Output the [X, Y] coordinate of the center of the cell containing the given text.  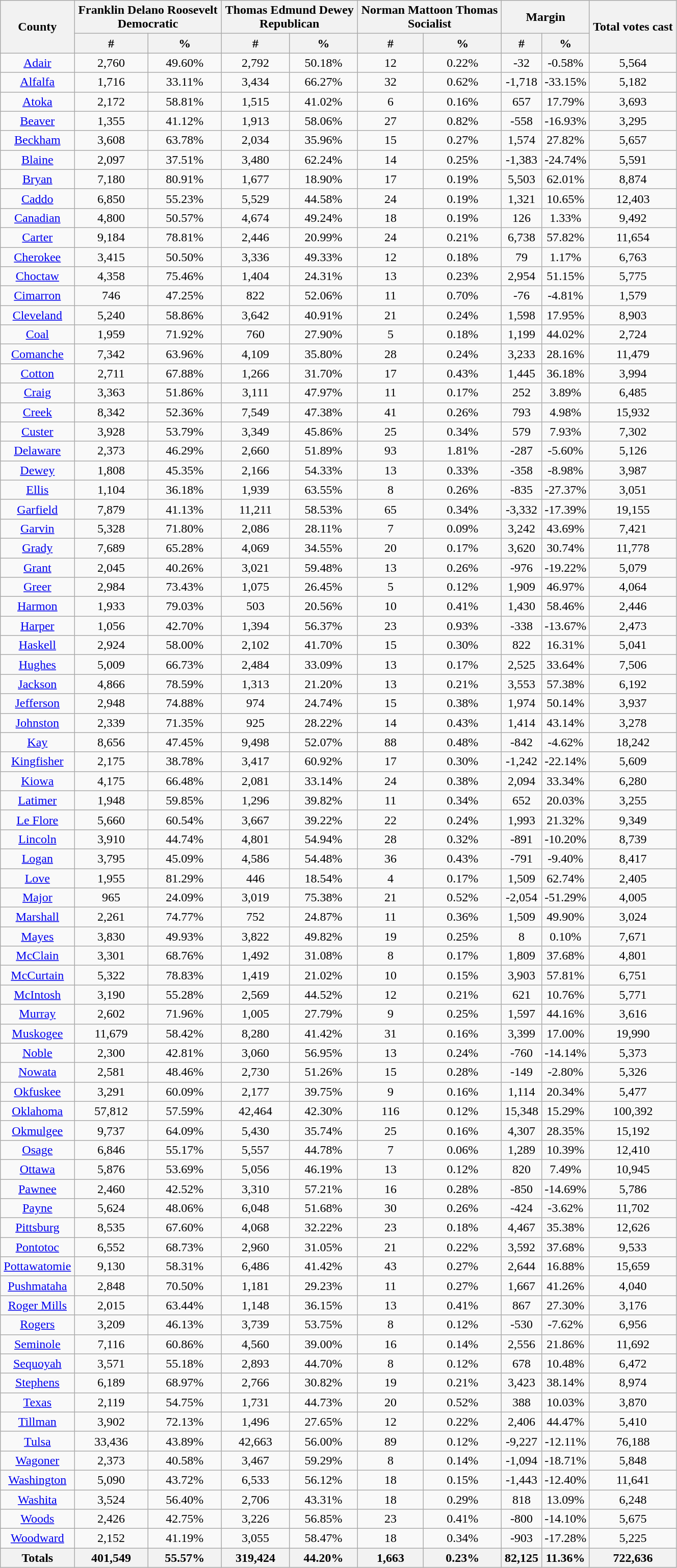
760 [255, 335]
2,175 [111, 762]
42.30% [323, 1111]
4,358 [111, 276]
11.36% [565, 1558]
3,830 [111, 937]
51.15% [565, 276]
6,280 [633, 781]
4,069 [255, 548]
5,009 [111, 665]
3,903 [522, 975]
51.26% [323, 1072]
2,660 [255, 451]
Greer [38, 587]
Coal [38, 335]
4,866 [111, 684]
Noble [38, 1053]
2,015 [111, 1305]
3,937 [633, 703]
38.78% [185, 762]
Roger Mills [38, 1305]
17.00% [565, 1033]
2,406 [522, 1422]
Grant [38, 568]
2,960 [255, 1247]
1,939 [255, 490]
-760 [522, 1053]
Alfalfa [38, 82]
Love [38, 878]
Woodward [38, 1538]
5,557 [255, 1150]
2,086 [255, 528]
57,812 [111, 1111]
20.56% [323, 606]
2,119 [111, 1402]
79.03% [185, 606]
-5.60% [565, 451]
44.58% [323, 198]
27.90% [323, 335]
49.33% [323, 257]
5,876 [111, 1169]
County [38, 27]
0.32% [463, 839]
57.82% [565, 237]
67.88% [185, 373]
17.95% [565, 315]
Ellis [38, 490]
6,850 [111, 198]
17.79% [565, 102]
2,172 [111, 102]
1,199 [522, 335]
72.13% [185, 1422]
Cimarron [38, 296]
82,125 [522, 1558]
1,597 [522, 1014]
58.00% [185, 645]
20.03% [565, 800]
2,177 [255, 1092]
9,498 [255, 742]
36 [390, 858]
7,302 [633, 432]
3,994 [633, 373]
7,671 [633, 937]
388 [522, 1402]
27.65% [323, 1422]
57.81% [565, 975]
-891 [522, 839]
Hughes [38, 665]
Carter [38, 237]
78.81% [185, 237]
Blaine [38, 160]
3,363 [111, 393]
9,130 [111, 1267]
50.14% [565, 703]
1,959 [111, 335]
Jefferson [38, 703]
15,932 [633, 412]
11,211 [255, 509]
21.20% [323, 684]
Adair [38, 63]
8,342 [111, 412]
6,763 [633, 257]
8,903 [633, 315]
31.70% [323, 373]
52.06% [323, 296]
55.17% [185, 1150]
Atoka [38, 102]
-33.15% [565, 82]
3,467 [255, 1460]
Bryan [38, 179]
974 [255, 703]
28.16% [565, 354]
1,948 [111, 800]
-3.62% [565, 1208]
5,328 [111, 528]
5,771 [633, 995]
5,564 [633, 63]
1,598 [522, 315]
88 [390, 742]
18.54% [323, 878]
3,553 [522, 684]
-32 [522, 63]
3,255 [633, 800]
Harmon [38, 606]
4,800 [111, 218]
34.55% [323, 548]
3,060 [255, 1053]
7,879 [111, 509]
76,188 [633, 1441]
43 [390, 1267]
-1,094 [522, 1460]
54.33% [323, 470]
Pushmataha [38, 1286]
Marshall [38, 917]
652 [522, 800]
5,056 [255, 1169]
2,525 [522, 665]
Harper [38, 626]
33.34% [565, 781]
Haskell [38, 645]
50.57% [185, 218]
10.76% [565, 995]
89 [390, 1441]
1,414 [522, 723]
3,795 [111, 858]
9,184 [111, 237]
75.46% [185, 276]
4,560 [255, 1344]
8,535 [111, 1228]
11,778 [633, 548]
2,556 [522, 1344]
Texas [38, 1402]
39.75% [323, 1092]
746 [111, 296]
11,692 [633, 1344]
7,116 [111, 1344]
31.05% [323, 1247]
3,902 [111, 1422]
27.82% [565, 140]
Latimer [38, 800]
5,529 [255, 198]
6,751 [633, 975]
60.92% [323, 762]
1,808 [111, 470]
56.95% [323, 1053]
1.33% [565, 218]
818 [522, 1499]
27 [390, 121]
1,355 [111, 121]
42.52% [185, 1189]
3,620 [522, 548]
57.21% [323, 1189]
Creek [38, 412]
5,410 [633, 1422]
-358 [522, 470]
6,248 [633, 1499]
28.11% [323, 528]
Tulsa [38, 1441]
79 [522, 257]
15,348 [522, 1111]
12,403 [633, 198]
42,464 [255, 1111]
48.46% [185, 1072]
-17.39% [565, 509]
Canadian [38, 218]
0.36% [463, 917]
31 [390, 1033]
44.47% [565, 1422]
722,636 [633, 1558]
78.83% [185, 975]
6,846 [111, 1150]
1,005 [255, 1014]
Margin [545, 17]
446 [255, 878]
2,766 [255, 1383]
28.22% [323, 723]
40.91% [323, 315]
5,775 [633, 276]
-12.11% [565, 1441]
16.31% [565, 645]
19,990 [633, 1033]
70.50% [185, 1286]
66.73% [185, 665]
66.48% [185, 781]
43.69% [565, 528]
41.13% [185, 509]
Norman Mattoon ThomasSocialist [429, 17]
Dewey [38, 470]
Washita [38, 1499]
2,706 [255, 1499]
1,181 [255, 1286]
39.82% [323, 800]
41.26% [565, 1286]
30.74% [565, 548]
6,192 [633, 684]
-287 [522, 451]
Garvin [38, 528]
45.86% [323, 432]
68.97% [185, 1383]
3,051 [633, 490]
752 [255, 917]
1,667 [522, 1286]
2,924 [111, 645]
1,492 [255, 956]
Kingfisher [38, 762]
1,809 [522, 956]
1,419 [255, 975]
Okfuskee [38, 1092]
3,910 [111, 839]
1,933 [111, 606]
Beaver [38, 121]
2,261 [111, 917]
35.74% [323, 1130]
2,760 [111, 63]
3,233 [522, 354]
16.88% [565, 1267]
24.09% [185, 898]
33.14% [323, 781]
-2.80% [565, 1072]
1,663 [390, 1558]
10.03% [565, 1402]
43.72% [185, 1480]
-18.71% [565, 1460]
-8.98% [565, 470]
20.34% [565, 1092]
2,094 [522, 781]
32.22% [323, 1228]
35.96% [323, 140]
3.89% [565, 393]
58.81% [185, 102]
1,496 [255, 1422]
3,349 [255, 432]
3,415 [111, 257]
-800 [522, 1519]
47.97% [323, 393]
-76 [522, 296]
2,724 [633, 335]
65 [390, 509]
2,948 [111, 703]
3,822 [255, 937]
10.48% [565, 1363]
-4.62% [565, 742]
McIntosh [38, 995]
12,626 [633, 1228]
22 [390, 820]
3,524 [111, 1499]
9,492 [633, 218]
51.89% [323, 451]
5,624 [111, 1208]
965 [111, 898]
68.73% [185, 1247]
10.39% [565, 1150]
6 [390, 102]
15,192 [633, 1130]
74.77% [185, 917]
18,242 [633, 742]
6,189 [111, 1383]
Cotton [38, 373]
27.30% [565, 1305]
2,473 [633, 626]
1,974 [522, 703]
43.14% [565, 723]
45.35% [185, 470]
1,114 [522, 1092]
Stephens [38, 1383]
8,739 [633, 839]
678 [522, 1363]
2,034 [255, 140]
2,644 [522, 1267]
7,421 [633, 528]
3,301 [111, 956]
-51.29% [565, 898]
44.02% [565, 335]
Craig [38, 393]
-12.40% [565, 1480]
-24.74% [565, 160]
44.52% [323, 995]
Murray [38, 1014]
5,240 [111, 315]
5,477 [633, 1092]
43.31% [323, 1499]
3,417 [255, 762]
21.86% [565, 1344]
2,081 [255, 781]
Total votes cast [633, 27]
657 [522, 102]
401,549 [111, 1558]
Comanche [38, 354]
9,737 [111, 1130]
Okmulgee [38, 1130]
12,410 [633, 1150]
15.29% [565, 1111]
21.02% [323, 975]
4,175 [111, 781]
-976 [522, 568]
47.45% [185, 742]
5,609 [633, 762]
56.85% [323, 1519]
5,786 [633, 1189]
1,056 [111, 626]
1,445 [522, 373]
3,667 [255, 820]
56.37% [323, 626]
Grady [38, 548]
49.24% [323, 218]
33.64% [565, 665]
59.85% [185, 800]
Johnston [38, 723]
6,472 [633, 1363]
-850 [522, 1189]
-424 [522, 1208]
75.38% [323, 898]
0.62% [463, 82]
54.75% [185, 1402]
55.28% [185, 995]
1,913 [255, 121]
1,313 [255, 684]
46.29% [185, 451]
1,716 [111, 82]
43.89% [185, 1441]
-1,383 [522, 160]
11,654 [633, 237]
-9.40% [565, 858]
820 [522, 1169]
2,152 [111, 1538]
51.68% [323, 1208]
7.49% [565, 1169]
1,677 [255, 179]
46.19% [323, 1169]
579 [522, 432]
49.60% [185, 63]
71.80% [185, 528]
3,434 [255, 82]
71.96% [185, 1014]
39.22% [323, 820]
37.51% [185, 160]
Pontotoc [38, 1247]
4,068 [255, 1228]
5,675 [633, 1519]
51.86% [185, 393]
2,300 [111, 1053]
4,040 [633, 1286]
1,404 [255, 276]
-1,443 [522, 1480]
47.25% [185, 296]
1,296 [255, 800]
Muskogee [38, 1033]
4,586 [255, 858]
-27.37% [565, 490]
58.31% [185, 1267]
21.32% [565, 820]
-14.69% [565, 1189]
1,515 [255, 102]
41.19% [185, 1538]
4,064 [633, 587]
67.60% [185, 1228]
5,126 [633, 451]
3,295 [633, 121]
2,045 [111, 568]
62.01% [565, 179]
2,581 [111, 1072]
0.10% [565, 937]
5,182 [633, 82]
1,993 [522, 820]
7,549 [255, 412]
5,225 [633, 1538]
0.06% [463, 1150]
Beckham [38, 140]
52.36% [185, 412]
Le Flore [38, 820]
2,730 [255, 1072]
Totals [38, 1558]
5,848 [633, 1460]
24.31% [323, 276]
35.80% [323, 354]
3,291 [111, 1092]
Sequoyah [38, 1363]
30.82% [323, 1383]
41.70% [323, 645]
Nowata [38, 1072]
252 [522, 393]
1,148 [255, 1305]
2,984 [111, 587]
36.15% [323, 1305]
793 [522, 412]
100,392 [633, 1111]
5,079 [633, 568]
2,339 [111, 723]
1.17% [565, 257]
63.78% [185, 140]
925 [255, 723]
2,602 [111, 1014]
2,097 [111, 160]
1,075 [255, 587]
Mayes [38, 937]
2,893 [255, 1363]
6,738 [522, 237]
6,533 [255, 1480]
0.70% [463, 296]
3,693 [633, 102]
3,616 [633, 1014]
45.09% [185, 858]
-9,227 [522, 1441]
27.79% [323, 1014]
Jackson [38, 684]
-19.22% [565, 568]
65.28% [185, 548]
-14.14% [565, 1053]
44.20% [323, 1558]
-16.93% [565, 121]
5,591 [633, 160]
7,342 [111, 354]
8,974 [633, 1383]
Pottawatomie [38, 1267]
2,484 [255, 665]
8,417 [633, 858]
60.54% [185, 820]
-7.62% [565, 1325]
1,731 [255, 1402]
59.48% [323, 568]
-558 [522, 121]
1,266 [255, 373]
3,111 [255, 393]
3,190 [111, 995]
39.00% [323, 1344]
126 [522, 218]
44.70% [323, 1363]
0.48% [463, 742]
3,019 [255, 898]
48.06% [185, 1208]
Delaware [38, 451]
3,928 [111, 432]
6,956 [633, 1325]
3,209 [111, 1325]
Rogers [38, 1325]
7.93% [565, 432]
49.82% [323, 937]
2,711 [111, 373]
-4.81% [565, 296]
53.69% [185, 1169]
8,280 [255, 1033]
59.29% [323, 1460]
0.29% [463, 1499]
3,423 [522, 1383]
2,102 [255, 645]
54.48% [323, 858]
28.35% [565, 1130]
63.55% [323, 490]
60.09% [185, 1092]
18.90% [323, 179]
4,467 [522, 1228]
Cleveland [38, 315]
38.14% [565, 1383]
5,657 [633, 140]
53.75% [323, 1325]
5,660 [111, 820]
73.43% [185, 587]
-14.10% [565, 1519]
55.23% [185, 198]
-903 [522, 1538]
3,021 [255, 568]
Wagoner [38, 1460]
-2,054 [522, 898]
10,945 [633, 1169]
42.81% [185, 1053]
80.91% [185, 179]
3,176 [633, 1305]
49.93% [185, 937]
66.27% [323, 82]
2,460 [111, 1189]
8,874 [633, 179]
-10.20% [565, 839]
41 [390, 412]
503 [255, 606]
4.98% [565, 412]
46.97% [565, 587]
1,909 [522, 587]
Franklin Delano RooseveltDemocratic [148, 17]
Ottawa [38, 1169]
63.96% [185, 354]
116 [390, 1111]
35.38% [565, 1228]
3,987 [633, 470]
32 [390, 82]
58.47% [323, 1538]
Cherokee [38, 257]
60.86% [185, 1344]
3,870 [633, 1402]
319,424 [255, 1558]
3,278 [633, 723]
58.53% [323, 509]
19,155 [633, 509]
Kiowa [38, 781]
Thomas Edmund DeweyRepublican [290, 17]
5,430 [255, 1130]
0.33% [463, 470]
15,659 [633, 1267]
52.07% [323, 742]
57.38% [565, 684]
93 [390, 451]
0.09% [463, 528]
30 [390, 1208]
41.02% [323, 102]
Caddo [38, 198]
5,373 [633, 1053]
62.24% [323, 160]
50.18% [323, 63]
33,436 [111, 1441]
29.23% [323, 1286]
42.70% [185, 626]
20.99% [323, 237]
-13.67% [565, 626]
Oklahoma [38, 1111]
10.65% [565, 198]
50.50% [185, 257]
1,104 [111, 490]
Major [38, 898]
53.79% [185, 432]
Tillman [38, 1422]
9,349 [633, 820]
3,055 [255, 1538]
63.44% [185, 1305]
-1,718 [522, 82]
33.11% [185, 82]
8,656 [111, 742]
44.78% [323, 1150]
58.86% [185, 315]
33.09% [323, 665]
-338 [522, 626]
1,579 [633, 296]
9,533 [633, 1247]
Choctaw [38, 276]
5,090 [111, 1480]
40.26% [185, 568]
Kay [38, 742]
58.42% [185, 1033]
3,592 [522, 1247]
11,702 [633, 1208]
24.87% [323, 917]
867 [522, 1305]
6,486 [255, 1267]
Seminole [38, 1344]
68.76% [185, 956]
-149 [522, 1072]
-842 [522, 742]
Logan [38, 858]
1,321 [522, 198]
0.93% [463, 626]
7,180 [111, 179]
31.08% [323, 956]
3,399 [522, 1033]
3,608 [111, 140]
42,663 [255, 1441]
11,479 [633, 354]
55.57% [185, 1558]
58.46% [565, 606]
Payne [38, 1208]
-791 [522, 858]
Osage [38, 1150]
3,571 [111, 1363]
0.82% [463, 121]
1,574 [522, 140]
3,480 [255, 160]
44.74% [185, 839]
2,569 [255, 995]
McClain [38, 956]
57.59% [185, 1111]
11,679 [111, 1033]
3,739 [255, 1325]
2,405 [633, 878]
7,689 [111, 548]
5,326 [633, 1072]
2,426 [111, 1519]
3,310 [255, 1189]
62.74% [565, 878]
Pawnee [38, 1189]
-1,242 [522, 762]
6,485 [633, 393]
3,642 [255, 315]
5,041 [633, 645]
Woods [38, 1519]
56.40% [185, 1499]
5,503 [522, 179]
1.81% [463, 451]
49.90% [565, 917]
621 [522, 995]
54.94% [323, 839]
-835 [522, 490]
74.88% [185, 703]
4,674 [255, 218]
56.12% [323, 1480]
44.16% [565, 1014]
-22.14% [565, 762]
1,430 [522, 606]
Lincoln [38, 839]
3,336 [255, 257]
40.58% [185, 1460]
11,641 [633, 1480]
3,226 [255, 1519]
44.73% [323, 1402]
41.12% [185, 121]
2,848 [111, 1286]
78.59% [185, 684]
71.35% [185, 723]
24.74% [323, 703]
3,242 [522, 528]
2,792 [255, 63]
5,322 [111, 975]
47.38% [323, 412]
46.13% [185, 1325]
1,394 [255, 626]
64.09% [185, 1130]
McCurtain [38, 975]
6,048 [255, 1208]
7,506 [633, 665]
2,166 [255, 470]
Garfield [38, 509]
4 [390, 878]
2,954 [522, 276]
56.00% [323, 1441]
58.06% [323, 121]
1,289 [522, 1150]
42.75% [185, 1519]
13.09% [565, 1499]
-17.28% [565, 1538]
-3,332 [522, 509]
4,307 [522, 1130]
71.92% [185, 335]
Pittsburg [38, 1228]
81.29% [185, 878]
4,109 [255, 354]
1,955 [111, 878]
26.45% [323, 587]
55.18% [185, 1363]
4,005 [633, 898]
-0.58% [565, 63]
3,024 [633, 917]
Custer [38, 432]
-530 [522, 1325]
6,552 [111, 1247]
Washington [38, 1480]
